Locate the cell with the specified text and output its (X, Y) center coordinate. 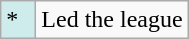
Led the league (112, 20)
* (18, 20)
